For the text-containing cell, return its midpoint in [x, y] coordinate format. 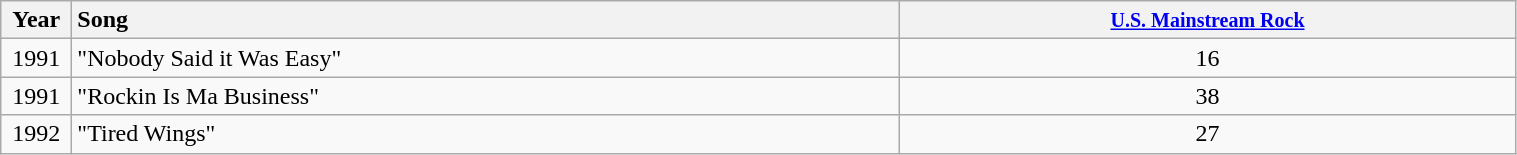
1992 [36, 134]
27 [1208, 134]
Year [36, 20]
Song [486, 20]
U.S. Mainstream Rock [1208, 20]
"Rockin Is Ma Business" [486, 96]
"Nobody Said it Was Easy" [486, 58]
"Tired Wings" [486, 134]
16 [1208, 58]
38 [1208, 96]
